Return the (X, Y) coordinate for the center point of the cell that contains the specified text.  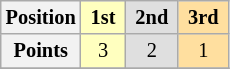
Points (41, 51)
2 (152, 51)
1 (203, 51)
1st (104, 17)
3rd (203, 17)
Position (41, 17)
3 (104, 51)
2nd (152, 17)
